Identify which cell holds the provided text, then report its [X, Y] central coordinate. 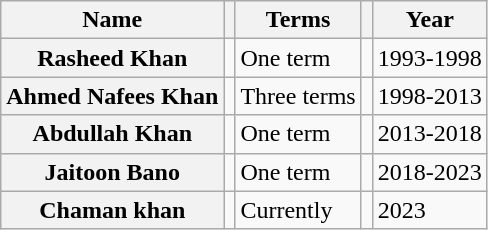
Name [112, 20]
Jaitoon Bano [112, 172]
Chaman khan [112, 210]
Ahmed Nafees Khan [112, 96]
Abdullah Khan [112, 134]
2023 [430, 210]
Three terms [298, 96]
1998-2013 [430, 96]
Year [430, 20]
2018-2023 [430, 172]
Rasheed Khan [112, 58]
Terms [298, 20]
1993-1998 [430, 58]
Currently [298, 210]
2013-2018 [430, 134]
